Search for the cell housing the specified text and yield its (X, Y) center coordinate. 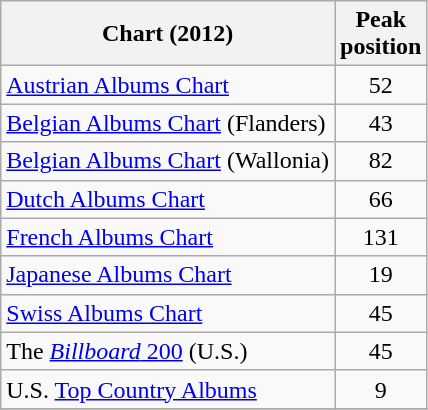
43 (380, 123)
U.S. Top Country Albums (168, 389)
Swiss Albums Chart (168, 313)
82 (380, 161)
Austrian Albums Chart (168, 85)
52 (380, 85)
Peakposition (380, 34)
19 (380, 275)
Dutch Albums Chart (168, 199)
9 (380, 389)
Belgian Albums Chart (Wallonia) (168, 161)
Japanese Albums Chart (168, 275)
The Billboard 200 (U.S.) (168, 351)
Belgian Albums Chart (Flanders) (168, 123)
French Albums Chart (168, 237)
66 (380, 199)
131 (380, 237)
Chart (2012) (168, 34)
